Identify which cell holds the provided text, then report its [X, Y] central coordinate. 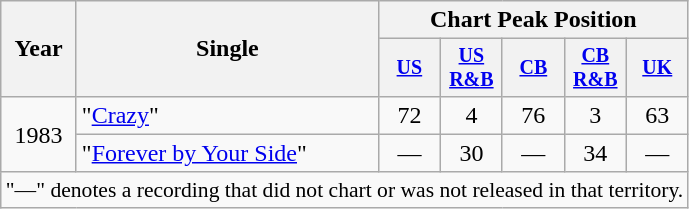
"Crazy" [227, 115]
"Forever by Your Side" [227, 153]
Year [39, 49]
1983 [39, 134]
76 [533, 115]
30 [471, 153]
Single [227, 49]
34 [595, 153]
4 [471, 115]
USR&B [471, 68]
CB [533, 68]
US [409, 68]
CBR&B [595, 68]
"—" denotes a recording that did not chart or was not released in that territory. [345, 190]
UK [657, 68]
63 [657, 115]
72 [409, 115]
Chart Peak Position [533, 20]
3 [595, 115]
